Find where the given text appears and provide that cell's center as (x, y) coordinate. 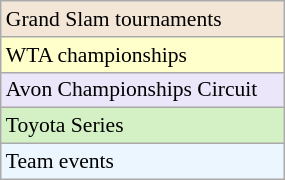
WTA championships (142, 55)
Grand Slam tournaments (142, 19)
Avon Championships Circuit (142, 90)
Team events (142, 162)
Toyota Series (142, 126)
